Provide the (X, Y) coordinate of the cell's center where the given text is located.  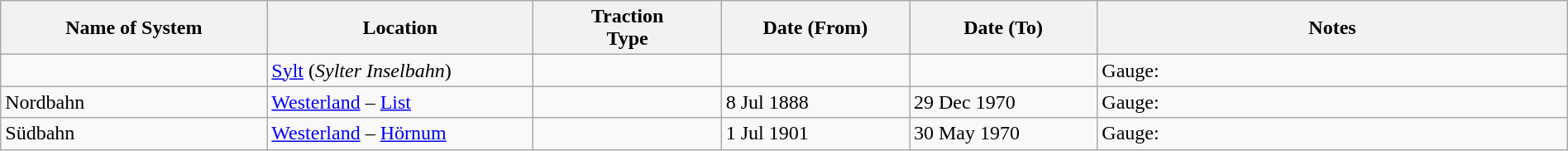
Date (To) (1004, 28)
Location (400, 28)
1 Jul 1901 (815, 134)
Südbahn (134, 134)
8 Jul 1888 (815, 102)
Date (From) (815, 28)
Sylt (Sylter Inselbahn) (400, 71)
30 May 1970 (1004, 134)
Name of System (134, 28)
Notes (1332, 28)
TractionType (627, 28)
Westerland – List (400, 102)
Westerland – Hörnum (400, 134)
Nordbahn (134, 102)
29 Dec 1970 (1004, 102)
